From the cell containing the given text, extract its center point as (X, Y) coordinate. 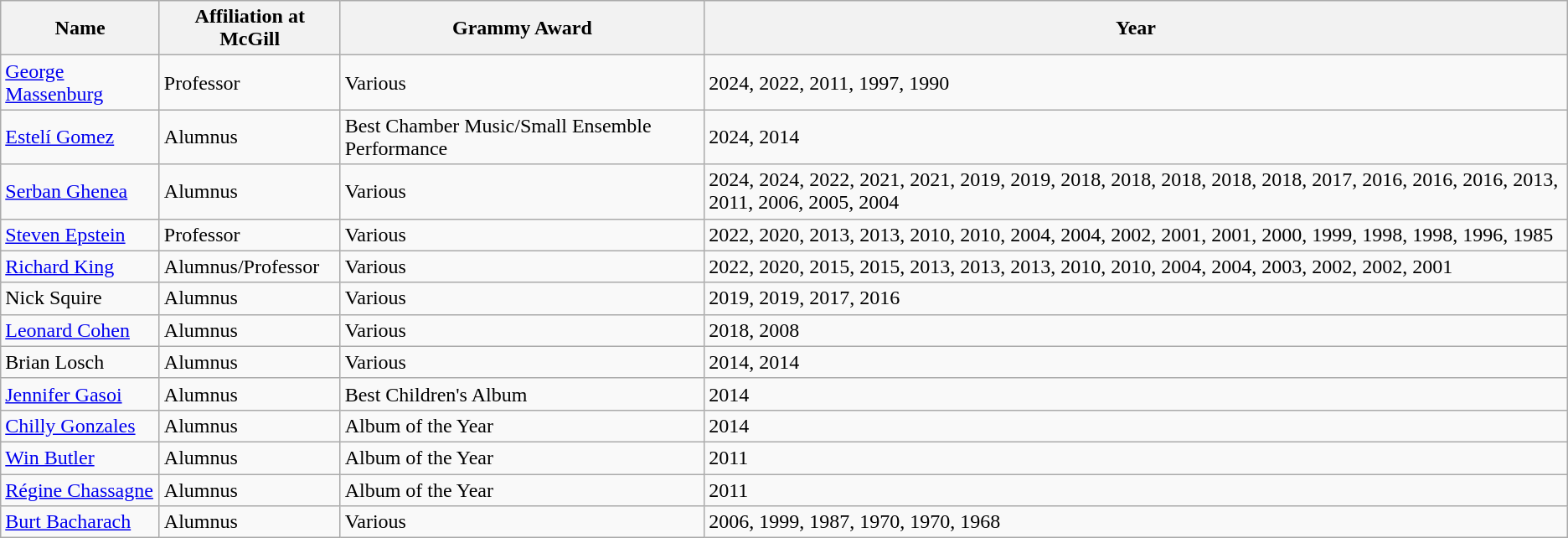
Grammy Award (523, 28)
Burt Bacharach (80, 522)
Jennifer Gasoi (80, 394)
Serban Ghenea (80, 191)
Best Children's Album (523, 394)
Affiliation at McGill (250, 28)
2018, 2008 (1136, 330)
2006, 1999, 1987, 1970, 1970, 1968 (1136, 522)
Year (1136, 28)
Win Butler (80, 458)
Name (80, 28)
Estelí Gomez (80, 137)
2019, 2019, 2017, 2016 (1136, 298)
2022, 2020, 2013, 2013, 2010, 2010, 2004, 2004, 2002, 2001, 2001, 2000, 1999, 1998, 1998, 1996, 1985 (1136, 235)
Steven Epstein (80, 235)
Chilly Gonzales (80, 426)
2022, 2020, 2015, 2015, 2013, 2013, 2013, 2010, 2010, 2004, 2004, 2003, 2002, 2002, 2001 (1136, 266)
2014, 2014 (1136, 362)
Richard King (80, 266)
George Massenburg (80, 82)
Leonard Cohen (80, 330)
2024, 2014 (1136, 137)
Best Chamber Music/Small Ensemble Performance (523, 137)
2024, 2022, 2011, 1997, 1990 (1136, 82)
Nick Squire (80, 298)
2024, 2024, 2022, 2021, 2021, 2019, 2019, 2018, 2018, 2018, 2018, 2018, 2017, 2016, 2016, 2016, 2013, 2011, 2006, 2005, 2004 (1136, 191)
Régine Chassagne (80, 490)
Alumnus/Professor (250, 266)
Brian Losch (80, 362)
